From the cell containing the given text, extract its center point as (x, y) coordinate. 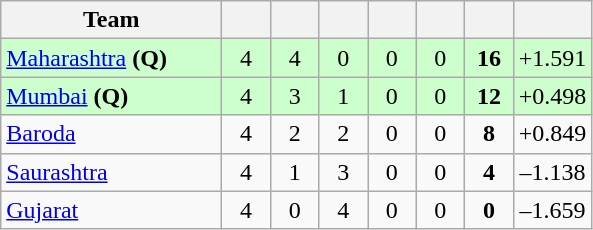
Team (112, 20)
+0.498 (552, 96)
Gujarat (112, 210)
–1.138 (552, 172)
Mumbai (Q) (112, 96)
Baroda (112, 134)
Maharashtra (Q) (112, 58)
8 (490, 134)
+0.849 (552, 134)
+1.591 (552, 58)
12 (490, 96)
16 (490, 58)
Saurashtra (112, 172)
–1.659 (552, 210)
